Capture the cell that displays the provided text and extract its (x, y) central coordinate. 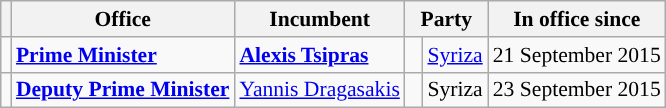
Office (123, 19)
Deputy Prime Minister (123, 90)
Alexis Tsipras (319, 55)
Prime Minister (123, 55)
Incumbent (319, 19)
21 September 2015 (577, 55)
Yannis Dragasakis (319, 90)
Party (446, 19)
23 September 2015 (577, 90)
In office since (577, 19)
